Identify which cell holds the provided text, then report its (X, Y) central coordinate. 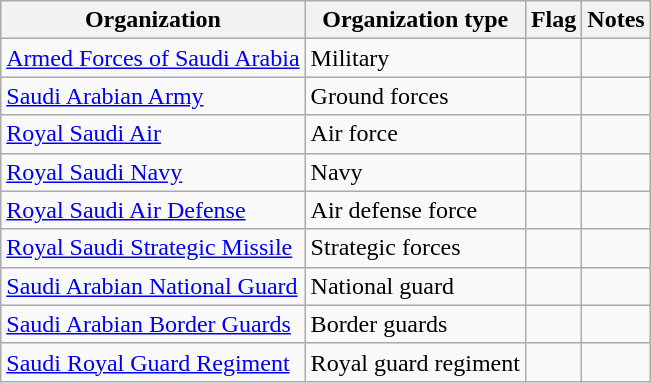
Military (415, 58)
Saudi Arabian Border Guards (153, 324)
Organization (153, 20)
Navy (415, 172)
Royal Saudi Air (153, 134)
Royal Saudi Navy (153, 172)
Royal Saudi Air Defense (153, 210)
Saudi Arabian Army (153, 96)
Air defense force (415, 210)
Organization type (415, 20)
Notes (616, 20)
Strategic forces (415, 248)
Saudi Royal Guard Regiment (153, 362)
Royal Saudi Strategic Missile (153, 248)
Ground forces (415, 96)
Armed Forces of Saudi Arabia (153, 58)
Border guards (415, 324)
Royal guard regiment (415, 362)
Flag (553, 20)
Saudi Arabian National Guard (153, 286)
Air force (415, 134)
National guard (415, 286)
